Return (x, y) of the center of cell containing provided text 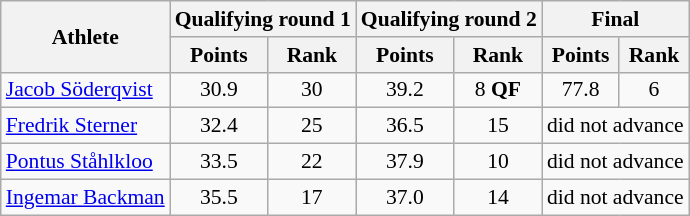
33.5 (219, 162)
30 (312, 90)
10 (498, 162)
Jacob Söderqvist (86, 90)
17 (312, 197)
36.5 (405, 126)
37.9 (405, 162)
37.0 (405, 197)
32.4 (219, 126)
Pontus Ståhlkloo (86, 162)
Final (616, 19)
30.9 (219, 90)
77.8 (580, 90)
22 (312, 162)
Ingemar Backman (86, 197)
6 (654, 90)
15 (498, 126)
8 QF (498, 90)
Qualifying round 2 (449, 19)
Fredrik Sterner (86, 126)
35.5 (219, 197)
39.2 (405, 90)
Qualifying round 1 (263, 19)
25 (312, 126)
Athlete (86, 36)
14 (498, 197)
